For the text-containing cell, return its midpoint in [x, y] coordinate format. 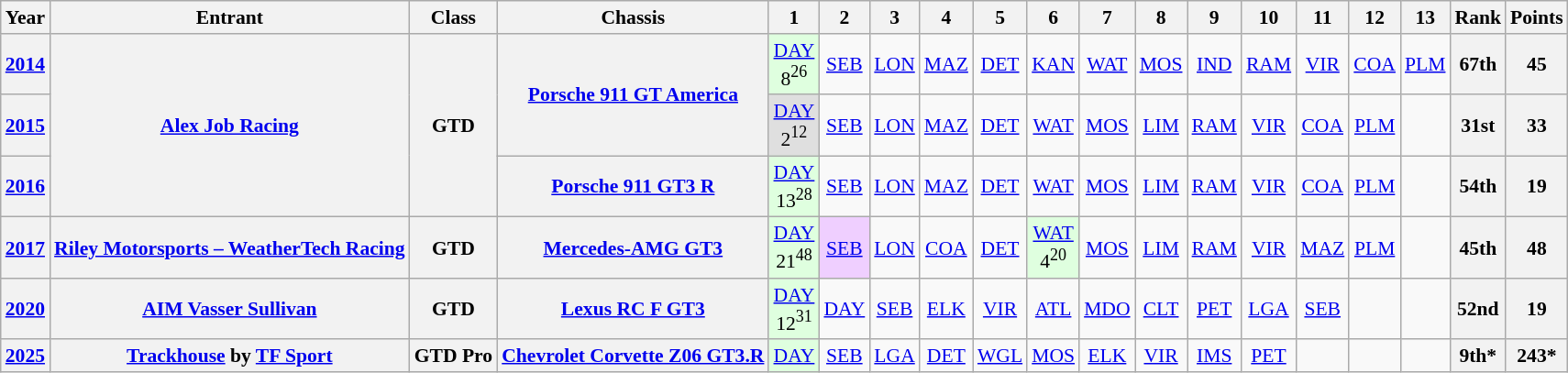
Class [453, 17]
7 [1108, 17]
Porsche 911 GT America [633, 95]
AIM Vasser Sullivan [229, 310]
DAY826 [794, 64]
5 [999, 17]
33 [1537, 126]
13 [1425, 17]
45 [1537, 64]
Riley Motorsports – WeatherTech Racing [229, 247]
2015 [26, 126]
2025 [26, 357]
DAY1328 [794, 187]
DAY212 [794, 126]
54th [1478, 187]
45th [1478, 247]
Trackhouse by TF Sport [229, 357]
Alex Job Racing [229, 126]
Entrant [229, 17]
Year [26, 17]
Mercedes-AMG GT3 [633, 247]
9 [1214, 17]
GTD Pro [453, 357]
Rank [1478, 17]
DAY2148 [794, 247]
2 [844, 17]
WGL [999, 357]
52nd [1478, 310]
Points [1537, 17]
2017 [26, 247]
4 [946, 17]
KAN [1053, 64]
MDO [1108, 310]
11 [1322, 17]
IMS [1214, 357]
9th* [1478, 357]
31st [1478, 126]
12 [1375, 17]
WAT420 [1053, 247]
IND [1214, 64]
Porsche 911 GT3 R [633, 187]
DAY1231 [794, 310]
2016 [26, 187]
67th [1478, 64]
1 [794, 17]
6 [1053, 17]
CLT [1161, 310]
48 [1537, 247]
2014 [26, 64]
3 [894, 17]
10 [1269, 17]
Chassis [633, 17]
ATL [1053, 310]
Lexus RC F GT3 [633, 310]
2020 [26, 310]
8 [1161, 17]
Chevrolet Corvette Z06 GT3.R [633, 357]
243* [1537, 357]
